Find where the given text appears and provide that cell's center as (x, y) coordinate. 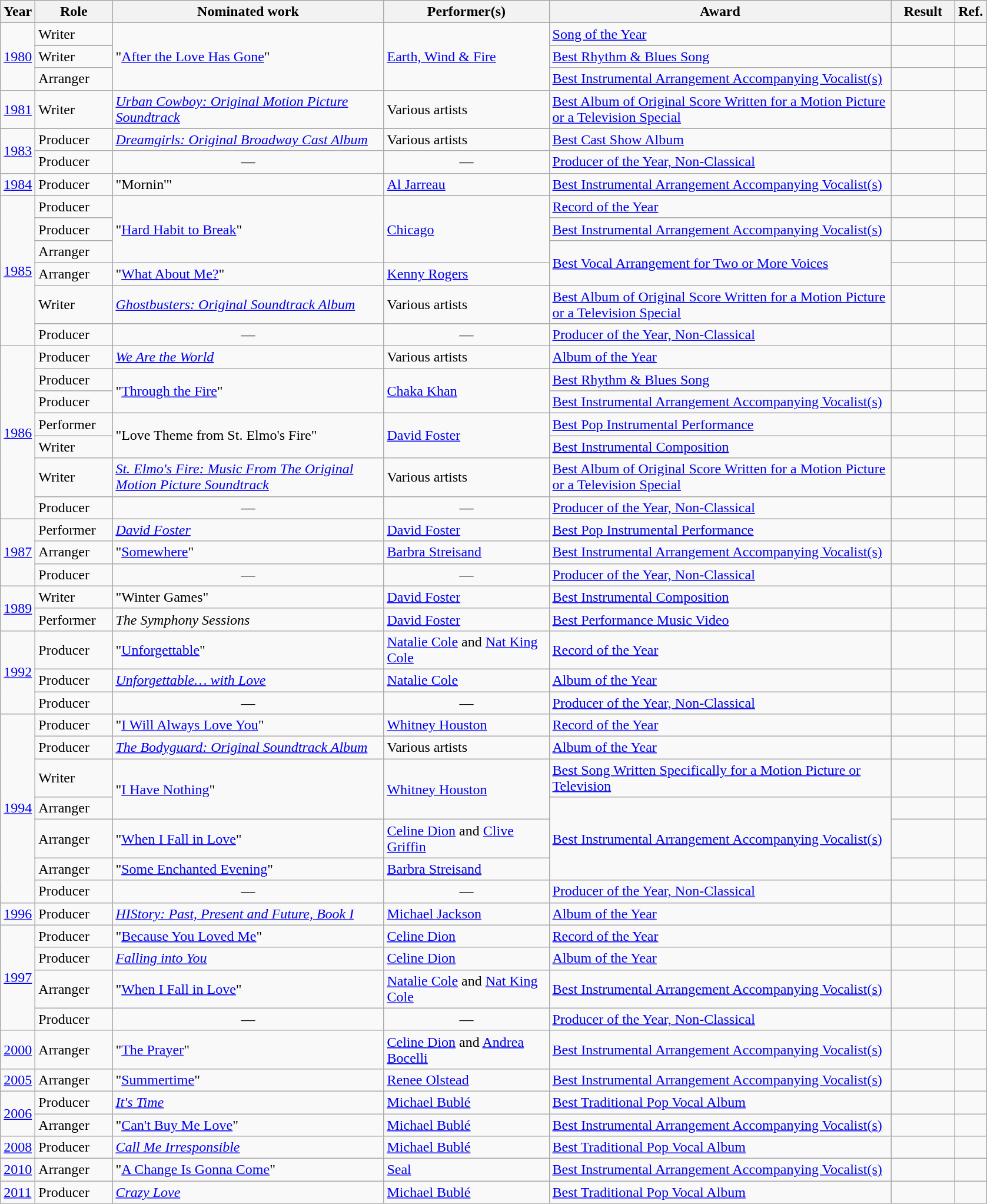
Ref. (971, 12)
Al Jarreau (466, 184)
1996 (18, 914)
"Summertime" (248, 1080)
Chaka Khan (466, 391)
Performer(s) (466, 12)
"I Will Always Love You" (248, 725)
Seal (466, 1170)
1997 (18, 977)
2006 (18, 1113)
Natalie Cole (466, 680)
Best Cast Show Album (720, 140)
"Unforgettable" (248, 650)
Urban Cowboy: Original Motion Picture Soundtrack (248, 110)
Call Me Irresponsible (248, 1147)
2011 (18, 1192)
"Can't Buy Me Love" (248, 1125)
"Because You Loved Me" (248, 936)
It's Time (248, 1102)
"Somewhere" (248, 552)
1989 (18, 608)
1994 (18, 808)
St. Elmo's Fire: Music From The Original Motion Picture Soundtrack (248, 477)
Kenny Rogers (466, 274)
"The Prayer" (248, 1049)
"What About Me?" (248, 274)
"Winter Games" (248, 597)
Earth, Wind & Fire (466, 57)
HIStory: Past, Present and Future, Book I (248, 914)
Nominated work (248, 12)
2000 (18, 1049)
Role (74, 12)
Crazy Love (248, 1192)
Best Vocal Arrangement for Two or More Voices (720, 263)
Dreamgirls: Original Broadway Cast Album (248, 140)
Year (18, 12)
"Hard Habit to Break" (248, 229)
Renee Olstead (466, 1080)
"Mornin'" (248, 184)
Song of the Year (720, 34)
The Bodyguard: Original Soundtrack Album (248, 748)
1992 (18, 672)
Best Performance Music Video (720, 619)
Celine Dion and Andrea Bocelli (466, 1049)
1987 (18, 552)
We Are the World (248, 357)
Ghostbusters: Original Soundtrack Album (248, 304)
Result (923, 12)
Celine Dion and Clive Griffin (466, 838)
The Symphony Sessions (248, 619)
2010 (18, 1170)
1983 (18, 151)
Chicago (466, 229)
1980 (18, 57)
2005 (18, 1080)
Unforgettable… with Love (248, 680)
"After the Love Has Gone" (248, 57)
"A Change Is Gonna Come" (248, 1170)
1986 (18, 432)
"Love Theme from St. Elmo's Fire" (248, 436)
"I Have Nothing" (248, 789)
Michael Jackson (466, 914)
2008 (18, 1147)
"Through the Fire" (248, 391)
1985 (18, 271)
"Some Enchanted Evening" (248, 869)
Best Song Written Specifically for a Motion Picture or Television (720, 778)
1981 (18, 110)
1984 (18, 184)
Falling into You (248, 958)
Award (720, 12)
